For the text-containing cell, return its midpoint in (X, Y) coordinate format. 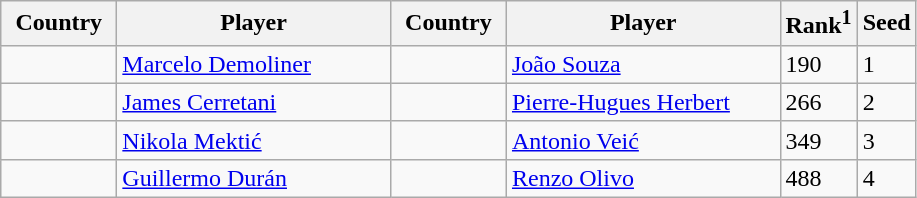
3 (886, 140)
Guillermo Durán (254, 178)
488 (818, 178)
1 (886, 64)
349 (818, 140)
João Souza (643, 64)
Antonio Veić (643, 140)
Pierre-Hugues Herbert (643, 102)
Nikola Mektić (254, 140)
James Cerretani (254, 102)
266 (818, 102)
Rank1 (818, 24)
4 (886, 178)
Seed (886, 24)
2 (886, 102)
Renzo Olivo (643, 178)
190 (818, 64)
Marcelo Demoliner (254, 64)
